Extract the (X, Y) coordinate from the center of the cell holding the provided text.  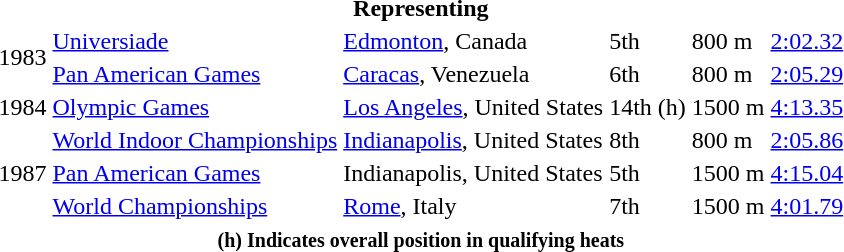
Rome, Italy (474, 206)
Universiade (195, 41)
6th (648, 74)
14th (h) (648, 107)
7th (648, 206)
Los Angeles, United States (474, 107)
Caracas, Venezuela (474, 74)
Olympic Games (195, 107)
Edmonton, Canada (474, 41)
World Indoor Championships (195, 140)
8th (648, 140)
World Championships (195, 206)
